Determine the [x, y] coordinate at the center of the cell enclosing the given text.  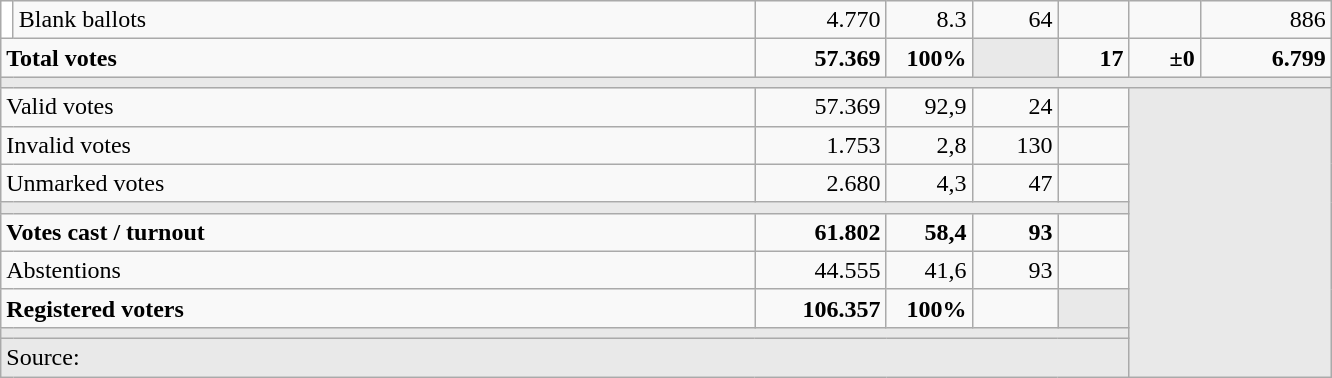
Registered voters [378, 308]
886 [1266, 20]
Votes cast / turnout [378, 232]
Invalid votes [378, 145]
47 [1015, 183]
6.799 [1266, 58]
1.753 [820, 145]
2.680 [820, 183]
2,8 [929, 145]
130 [1015, 145]
Unmarked votes [378, 183]
Valid votes [378, 107]
Abstentions [378, 270]
8.3 [929, 20]
Source: [666, 357]
92,9 [929, 107]
58,4 [929, 232]
106.357 [820, 308]
24 [1015, 107]
44.555 [820, 270]
17 [1094, 58]
4.770 [820, 20]
Total votes [378, 58]
4,3 [929, 183]
Blank ballots [384, 20]
41,6 [929, 270]
64 [1015, 20]
61.802 [820, 232]
±0 [1164, 58]
